Provide the (X, Y) coordinate of the cell's center where the given text is located.  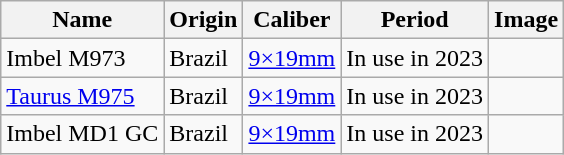
Taurus M975 (82, 96)
Imbel MD1 GC (82, 134)
Image (526, 20)
Imbel M973 (82, 58)
Caliber (292, 20)
Period (415, 20)
Name (82, 20)
Origin (204, 20)
